Extract the (x, y) coordinate from the center of the cell holding the provided text.  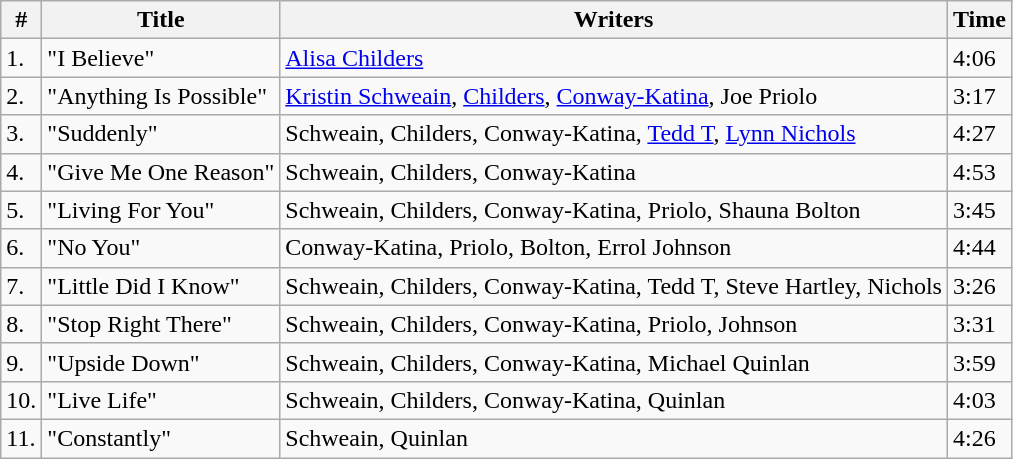
3:31 (979, 324)
8. (22, 324)
5. (22, 210)
Schweain, Childers, Conway-Katina, Tedd T, Lynn Nichols (614, 134)
"Constantly" (161, 438)
9. (22, 362)
Time (979, 20)
Schweain, Childers, Conway-Katina, Tedd T, Steve Hartley, Nichols (614, 286)
6. (22, 248)
"Stop Right There" (161, 324)
Schweain, Childers, Conway-Katina, Michael Quinlan (614, 362)
"I Believe" (161, 58)
Schweain, Childers, Conway-Katina, Quinlan (614, 400)
Schweain, Childers, Conway-Katina, Priolo, Johnson (614, 324)
4:27 (979, 134)
Schweain, Quinlan (614, 438)
Conway-Katina, Priolo, Bolton, Errol Johnson (614, 248)
4. (22, 172)
Title (161, 20)
4:44 (979, 248)
4:53 (979, 172)
3. (22, 134)
11. (22, 438)
1. (22, 58)
10. (22, 400)
Schweain, Childers, Conway-Katina, Priolo, Shauna Bolton (614, 210)
"Living For You" (161, 210)
2. (22, 96)
3:45 (979, 210)
3:26 (979, 286)
"No You" (161, 248)
4:26 (979, 438)
Kristin Schweain, Childers, Conway-Katina, Joe Priolo (614, 96)
Schweain, Childers, Conway-Katina (614, 172)
4:06 (979, 58)
"Upside Down" (161, 362)
7. (22, 286)
"Suddenly" (161, 134)
3:17 (979, 96)
# (22, 20)
"Give Me One Reason" (161, 172)
Writers (614, 20)
Alisa Childers (614, 58)
"Live Life" (161, 400)
3:59 (979, 362)
"Anything Is Possible" (161, 96)
4:03 (979, 400)
"Little Did I Know" (161, 286)
